From the cell containing the given text, extract its center point as [X, Y] coordinate. 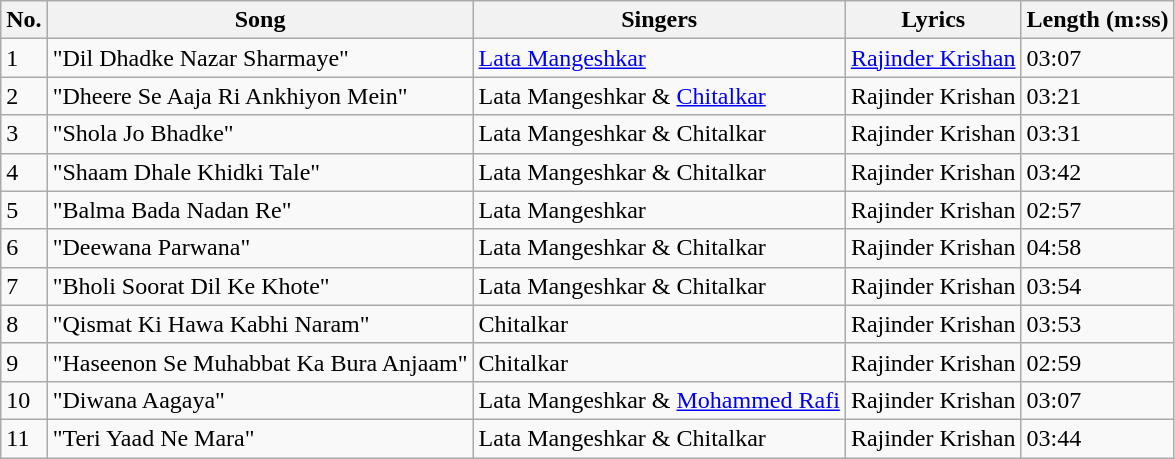
"Shola Jo Bhadke" [260, 134]
"Shaam Dhale Khidki Tale" [260, 172]
Lata Mangeshkar & Mohammed Rafi [659, 400]
"Bholi Soorat Dil Ke Khote" [260, 286]
3 [24, 134]
9 [24, 362]
Length (m:ss) [1098, 20]
1 [24, 58]
No. [24, 20]
03:44 [1098, 438]
4 [24, 172]
7 [24, 286]
"Deewana Parwana" [260, 248]
"Balma Bada Nadan Re" [260, 210]
03:54 [1098, 286]
"Haseenon Se Muhabbat Ka Bura Anjaam" [260, 362]
04:58 [1098, 248]
02:59 [1098, 362]
10 [24, 400]
Lyrics [933, 20]
Singers [659, 20]
Song [260, 20]
"Qismat Ki Hawa Kabhi Naram" [260, 324]
03:42 [1098, 172]
2 [24, 96]
03:53 [1098, 324]
8 [24, 324]
11 [24, 438]
"Dheere Se Aaja Ri Ankhiyon Mein" [260, 96]
03:21 [1098, 96]
02:57 [1098, 210]
"Teri Yaad Ne Mara" [260, 438]
6 [24, 248]
5 [24, 210]
"Dil Dhadke Nazar Sharmaye" [260, 58]
03:31 [1098, 134]
"Diwana Aagaya" [260, 400]
